Extract the [x, y] coordinate from the center of the cell holding the provided text.  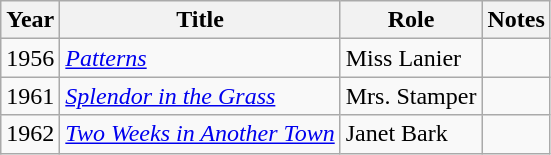
1962 [30, 134]
Role [411, 20]
Two Weeks in Another Town [200, 134]
Notes [516, 20]
Patterns [200, 58]
Miss Lanier [411, 58]
Year [30, 20]
1956 [30, 58]
Title [200, 20]
Mrs. Stamper [411, 96]
1961 [30, 96]
Splendor in the Grass [200, 96]
Janet Bark [411, 134]
